Provide the (x, y) coordinate of the cell's center where the given text is located.  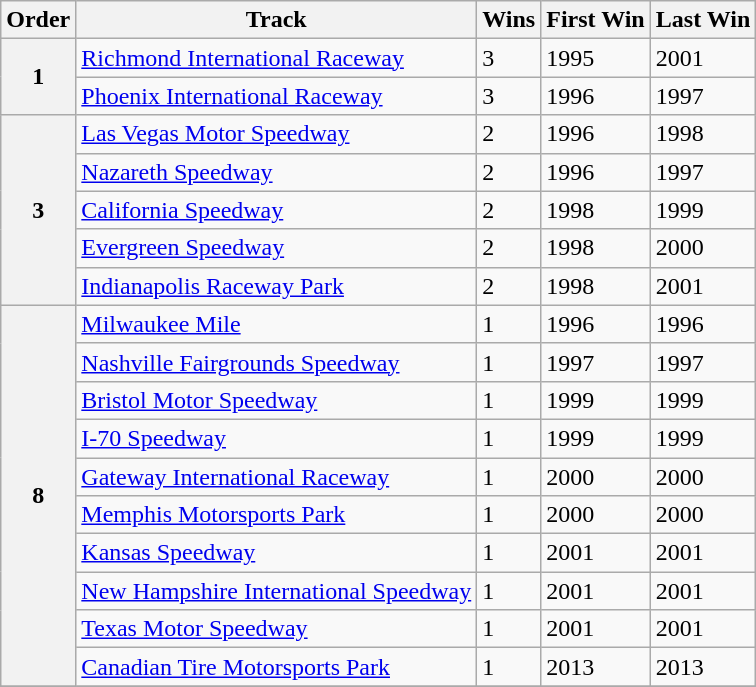
Bristol Motor Speedway (276, 400)
Track (276, 20)
Kansas Speedway (276, 553)
Gateway International Raceway (276, 477)
Canadian Tire Motorsports Park (276, 667)
Indianapolis Raceway Park (276, 286)
1995 (596, 58)
Nazareth Speedway (276, 172)
Texas Motor Speedway (276, 629)
I-70 Speedway (276, 438)
California Speedway (276, 210)
Milwaukee Mile (276, 324)
Richmond International Raceway (276, 58)
8 (38, 496)
Evergreen Speedway (276, 248)
Last Win (703, 20)
Phoenix International Raceway (276, 96)
New Hampshire International Speedway (276, 591)
Las Vegas Motor Speedway (276, 134)
Nashville Fairgrounds Speedway (276, 362)
First Win (596, 20)
Order (38, 20)
Memphis Motorsports Park (276, 515)
Wins (509, 20)
